Find where the given text appears and provide that cell's center as (X, Y) coordinate. 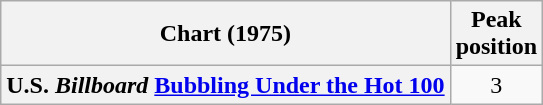
Chart (1975) (226, 34)
U.S. Billboard Bubbling Under the Hot 100 (226, 85)
3 (496, 85)
Peakposition (496, 34)
